Detect which cell encompasses the target text, then output its (X, Y) center coordinate. 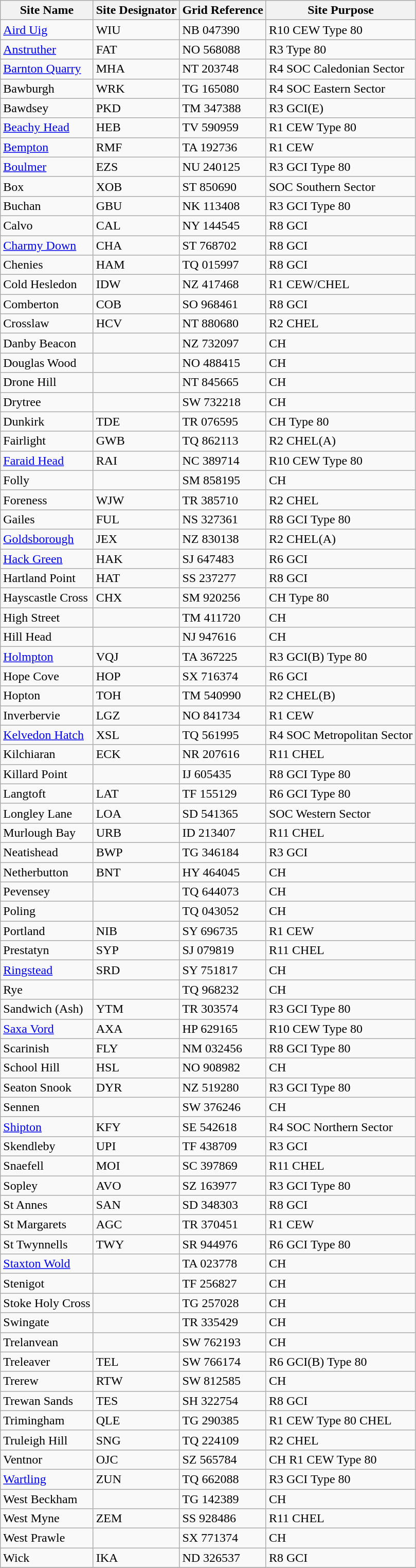
TQ 862113 (223, 441)
Kelvedon Hatch (47, 735)
Shipton (47, 1126)
PKD (136, 108)
Scarinish (47, 1048)
SW 766174 (223, 1362)
HSL (136, 1068)
RMF (136, 147)
School Hill (47, 1068)
Fairlight (47, 441)
Beachy Head (47, 128)
R4 SOC Eastern Sector (340, 89)
CHA (136, 245)
SE 542618 (223, 1126)
TF 438709 (223, 1146)
SX 771374 (223, 1538)
SH 322754 (223, 1401)
SW 762193 (223, 1342)
LOA (136, 813)
Gailes (47, 519)
SRD (136, 970)
BNT (136, 872)
SX 716374 (223, 676)
St Twynnells (47, 1244)
NO 488415 (223, 363)
Langtoft (47, 794)
Buchan (47, 206)
NZ 519280 (223, 1087)
TA 367225 (223, 657)
HAK (136, 558)
R1 CEW Type 80 (340, 128)
FUL (136, 519)
R1 CEW Type 80 CHEL (340, 1420)
Portland (47, 931)
TWY (136, 1244)
Wick (47, 1558)
TM 540990 (223, 696)
XSL (136, 735)
Poling (47, 911)
Inverbervie (47, 715)
EZS (136, 167)
NU 240125 (223, 167)
Hill Head (47, 637)
TG 290385 (223, 1420)
Site Designator (136, 10)
Ringstead (47, 970)
HY 464045 (223, 872)
Box (47, 186)
IKA (136, 1558)
RAI (136, 461)
Faraid Head (47, 461)
Rye (47, 990)
Site Purpose (340, 10)
ID 213407 (223, 833)
ZUN (136, 1479)
Murlough Bay (47, 833)
R3 GCI(B) Type 80 (340, 657)
NS 327361 (223, 519)
Bawburgh (47, 89)
Trelanvean (47, 1342)
Site Name (47, 10)
Prestatyn (47, 950)
SS 928486 (223, 1519)
Trimingham (47, 1420)
R6 GCI(B) Type 80 (340, 1362)
CH R1 CEW Type 80 (340, 1459)
Charmy Down (47, 245)
NB 047390 (223, 30)
UPI (136, 1146)
GBU (136, 206)
HEB (136, 128)
Swingate (47, 1323)
TG 142389 (223, 1499)
Barnton Quarry (47, 69)
HCV (136, 324)
NJ 947616 (223, 637)
St Margarets (47, 1225)
TQ 015997 (223, 265)
SW 376246 (223, 1107)
NC 389714 (223, 461)
SY 696735 (223, 931)
NO 908982 (223, 1068)
Goldsborough (47, 539)
SJ 079819 (223, 950)
Treleaver (47, 1362)
ECK (136, 754)
Snaefell (47, 1166)
TQ 662088 (223, 1479)
AVO (136, 1185)
Grid Reference (223, 10)
TDE (136, 421)
SOC Western Sector (340, 813)
R4 SOC Caledonian Sector (340, 69)
DYR (136, 1087)
NR 207616 (223, 754)
SW 812585 (223, 1381)
SZ 163977 (223, 1185)
RTW (136, 1381)
TOH (136, 696)
TES (136, 1401)
Dunkirk (47, 421)
WRK (136, 89)
Wartling (47, 1479)
TQ 561995 (223, 735)
TQ 968232 (223, 990)
ST 768702 (223, 245)
SW 732218 (223, 402)
Comberton (47, 304)
HP 629165 (223, 1029)
YTM (136, 1009)
Sandwich (Ash) (47, 1009)
JEX (136, 539)
Truleigh Hill (47, 1440)
IDW (136, 285)
URB (136, 833)
Douglas Wood (47, 363)
Folly (47, 480)
Holmpton (47, 657)
MOI (136, 1166)
NM 032456 (223, 1048)
SZ 565784 (223, 1459)
TM 411720 (223, 618)
TR 335429 (223, 1323)
Staxton Wold (47, 1264)
Skendleby (47, 1146)
SJ 647483 (223, 558)
COB (136, 304)
Crosslaw (47, 324)
AGC (136, 1225)
KFY (136, 1126)
Hack Green (47, 558)
SC 397869 (223, 1166)
TV 590959 (223, 128)
Trerew (47, 1381)
NT 880680 (223, 324)
SR 944976 (223, 1244)
GWB (136, 441)
West Beckham (47, 1499)
NIB (136, 931)
TQ 644073 (223, 892)
TG 346184 (223, 852)
Longley Lane (47, 813)
OJC (136, 1459)
R4 SOC Northern Sector (340, 1126)
NT 845665 (223, 382)
R2 CHEL(B) (340, 696)
ND 326537 (223, 1558)
TR 370451 (223, 1225)
MHA (136, 69)
Pevensey (47, 892)
Kilchiaran (47, 754)
NZ 417468 (223, 285)
R3 GCI(E) (340, 108)
VQJ (136, 657)
High Street (47, 618)
West Prawle (47, 1538)
R3 Type 80 (340, 49)
Foreness (47, 500)
FLY (136, 1048)
West Myne (47, 1519)
IJ 605435 (223, 774)
TA 023778 (223, 1264)
CHX (136, 598)
WJW (136, 500)
SAN (136, 1205)
NT 203748 (223, 69)
Drone Hill (47, 382)
LGZ (136, 715)
WIU (136, 30)
TQ 224109 (223, 1440)
TF 155129 (223, 794)
Hayscastle Cross (47, 598)
Stenigot (47, 1283)
Trewan Sands (47, 1401)
Netherbutton (47, 872)
TR 385710 (223, 500)
SO 968461 (223, 304)
Bempton (47, 147)
Calvo (47, 225)
TQ 043052 (223, 911)
Seaton Snook (47, 1087)
Cold Hesledon (47, 285)
TEL (136, 1362)
R4 SOC Metropolitan Sector (340, 735)
Neatishead (47, 852)
TG 257028 (223, 1303)
Stoke Holy Cross (47, 1303)
QLE (136, 1420)
SD 348303 (223, 1205)
AXA (136, 1029)
HOP (136, 676)
Hopton (47, 696)
NZ 830138 (223, 539)
TF 256827 (223, 1283)
Sopley (47, 1185)
TG 165080 (223, 89)
HAM (136, 265)
Danby Beacon (47, 343)
SOC Southern Sector (340, 186)
Killard Point (47, 774)
ST 850690 (223, 186)
SM 920256 (223, 598)
TA 192736 (223, 147)
Hartland Point (47, 578)
SY 751817 (223, 970)
SD 541365 (223, 813)
SNG (136, 1440)
BWP (136, 852)
NZ 732097 (223, 343)
Ventnor (47, 1459)
St Annes (47, 1205)
Sennen (47, 1107)
TR 303574 (223, 1009)
Anstruther (47, 49)
HAT (136, 578)
XOB (136, 186)
LAT (136, 794)
FAT (136, 49)
TM 347388 (223, 108)
TR 076595 (223, 421)
R1 CEW/CHEL (340, 285)
NY 144545 (223, 225)
SS 237277 (223, 578)
NO 841734 (223, 715)
Hope Cove (47, 676)
Chenies (47, 265)
Saxa Vord (47, 1029)
SM 858195 (223, 480)
SYP (136, 950)
CAL (136, 225)
Bawdsey (47, 108)
Boulmer (47, 167)
Drytree (47, 402)
ZEM (136, 1519)
NK 113408 (223, 206)
NO 568088 (223, 49)
Aird Uig (47, 30)
